For the text-containing cell, return its midpoint in (x, y) coordinate format. 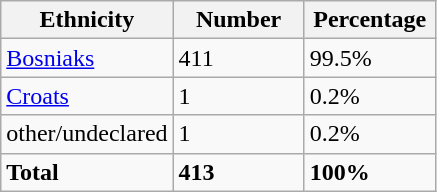
413 (238, 172)
Ethnicity (87, 20)
99.5% (370, 58)
411 (238, 58)
Total (87, 172)
other/undeclared (87, 134)
Croats (87, 96)
100% (370, 172)
Percentage (370, 20)
Number (238, 20)
Bosniaks (87, 58)
